Return the [x, y] coordinate for the center point of the cell that contains the specified text.  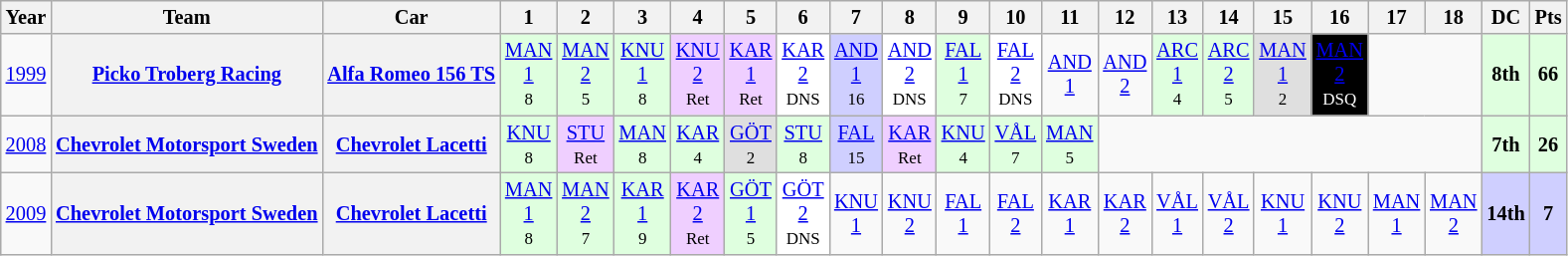
26 [1549, 144]
FAL2DNS [1016, 75]
KAR2DNS [803, 75]
FAL2 [1016, 213]
MAN25 [585, 75]
Team [187, 17]
KNU4 [963, 144]
FAL1 [963, 213]
MAN2 [1454, 213]
KAR1 [1070, 213]
6 [803, 17]
KNU8 [529, 144]
FAL15 [856, 144]
10 [1016, 17]
14th [1505, 213]
STURet [585, 144]
4 [698, 17]
KAR2Ret [698, 213]
ARC14 [1177, 75]
GÖT2DNS [803, 213]
Pts [1549, 17]
Car [412, 17]
AND2DNS [910, 75]
3 [642, 17]
Year [26, 17]
14 [1229, 17]
VÅL1 [1177, 213]
8 [910, 17]
AND116 [856, 75]
13 [1177, 17]
66 [1549, 75]
MAN27 [585, 213]
2009 [26, 213]
11 [1070, 17]
Alfa Romeo 156 TS [412, 75]
FAL17 [963, 75]
9 [963, 17]
17 [1396, 17]
MAN5 [1070, 144]
MAN12 [1283, 75]
1999 [26, 75]
2 [585, 17]
KAR2 [1125, 213]
ARC25 [1229, 75]
Picko Troberg Racing [187, 75]
1 [529, 17]
KAR1Ret [752, 75]
MAN1 [1396, 213]
VÅL7 [1016, 144]
16 [1340, 17]
AND1 [1070, 75]
GÖT15 [752, 213]
15 [1283, 17]
KNU2Ret [698, 75]
MAN2DSQ [1340, 75]
12 [1125, 17]
8th [1505, 75]
KNU18 [642, 75]
2008 [26, 144]
KAR4 [698, 144]
GÖT2 [752, 144]
KARRet [910, 144]
18 [1454, 17]
MAN8 [642, 144]
DC [1505, 17]
5 [752, 17]
VÅL2 [1229, 213]
STU8 [803, 144]
7th [1505, 144]
AND2 [1125, 75]
KAR19 [642, 213]
